For the text-containing cell, return its midpoint in [x, y] coordinate format. 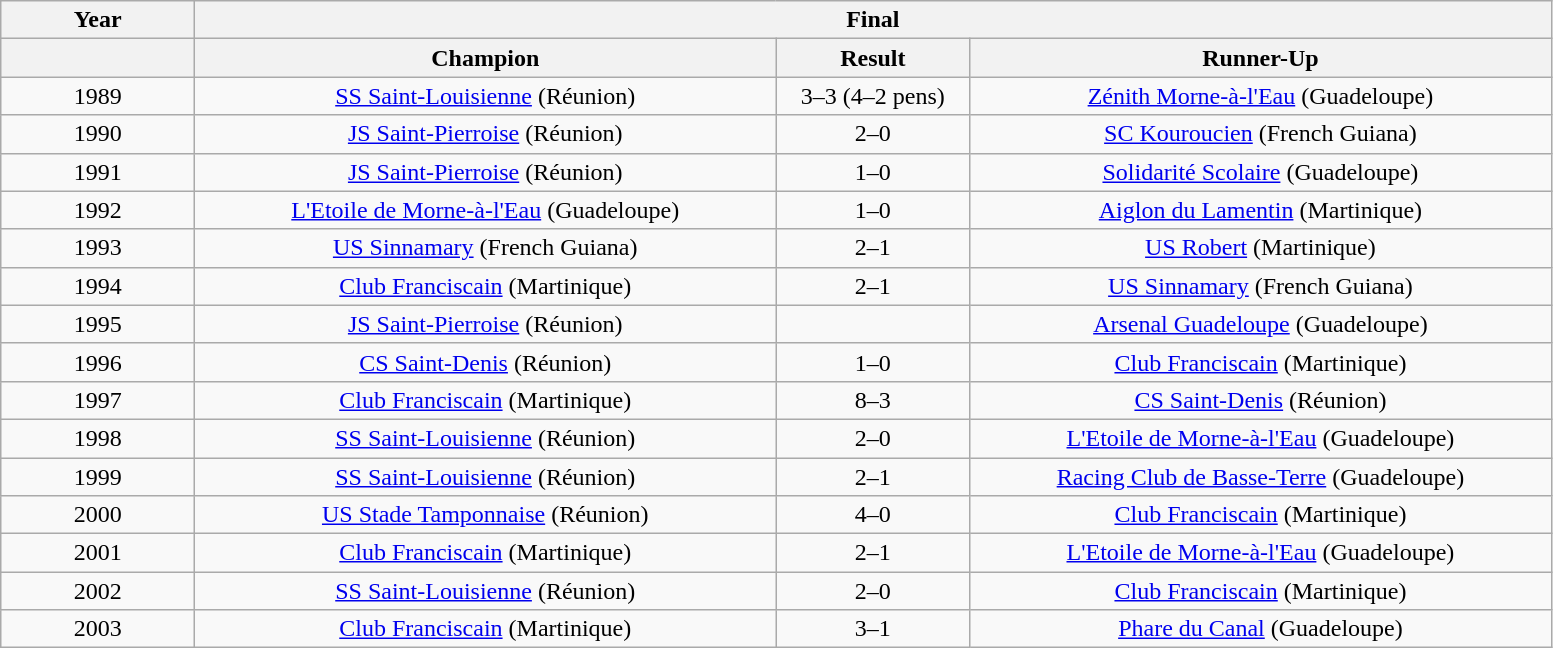
Runner-Up [1260, 58]
1990 [98, 134]
Solidarité Scolaire (Guadeloupe) [1260, 172]
2001 [98, 553]
Aiglon du Lamentin (Martinique) [1260, 210]
Racing Club de Basse-Terre (Guadeloupe) [1260, 477]
8–3 [873, 400]
1995 [98, 324]
3–1 [873, 629]
2000 [98, 515]
US Robert (Martinique) [1260, 248]
SC Kouroucien (French Guiana) [1260, 134]
1991 [98, 172]
3–3 (4–2 pens) [873, 96]
4–0 [873, 515]
Final [874, 20]
1999 [98, 477]
1992 [98, 210]
2003 [98, 629]
Zénith Morne-à-l'Eau (Guadeloupe) [1260, 96]
US Stade Tamponnaise (Réunion) [486, 515]
1998 [98, 438]
Arsenal Guadeloupe (Guadeloupe) [1260, 324]
Result [873, 58]
1994 [98, 286]
1993 [98, 248]
Champion [486, 58]
1997 [98, 400]
Phare du Canal (Guadeloupe) [1260, 629]
Year [98, 20]
1989 [98, 96]
1996 [98, 362]
2002 [98, 591]
